Return the (X, Y) coordinate for the center point of the cell that contains the specified text.  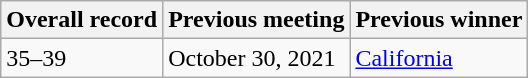
California (439, 58)
Overall record (82, 20)
Previous meeting (256, 20)
35–39 (82, 58)
October 30, 2021 (256, 58)
Previous winner (439, 20)
